Capture the cell that displays the provided text and extract its [X, Y] central coordinate. 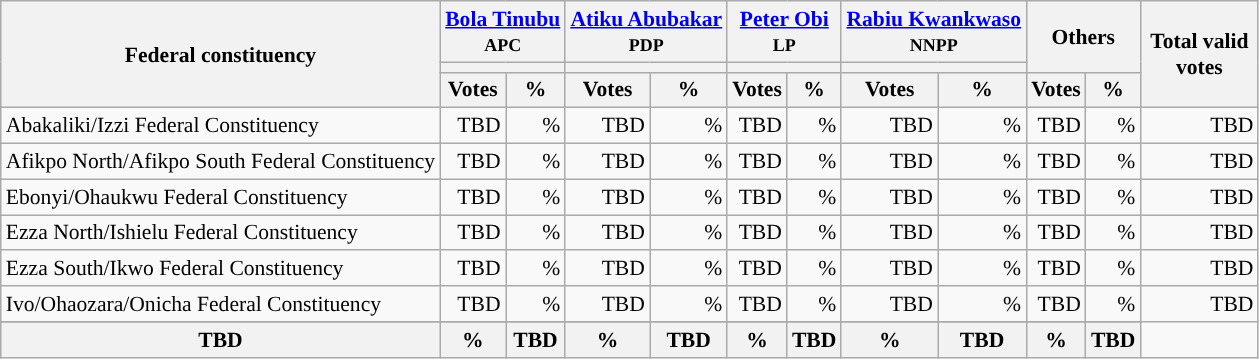
Total valid votes [1199, 54]
Peter ObiLP [784, 32]
Atiku AbubakarPDP [646, 32]
Federal constituency [220, 54]
Abakaliki/Izzi Federal Constituency [220, 126]
Ezza North/Ishielu Federal Constituency [220, 233]
Others [1083, 36]
Afikpo North/Afikpo South Federal Constituency [220, 162]
Bola TinubuAPC [502, 32]
Rabiu KwankwasoNNPP [934, 32]
Ivo/Ohaozara/Onicha Federal Constituency [220, 304]
Ezza South/Ikwo Federal Constituency [220, 269]
Ebonyi/Ohaukwu Federal Constituency [220, 197]
